Output the (x, y) coordinate of the center of the cell containing the given text.  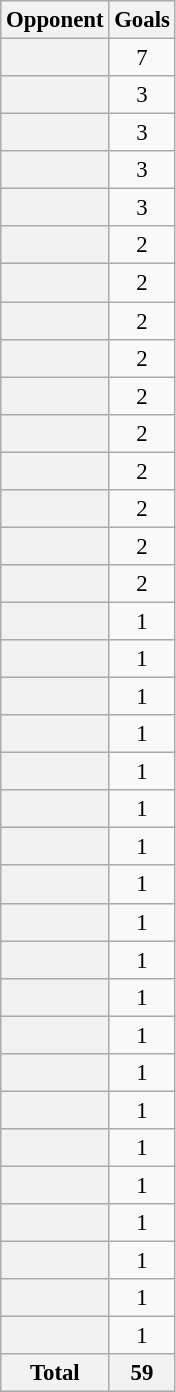
59 (142, 1373)
Opponent (55, 20)
Goals (142, 20)
7 (142, 58)
Total (55, 1373)
